From the cell containing the given text, extract its center point as [x, y] coordinate. 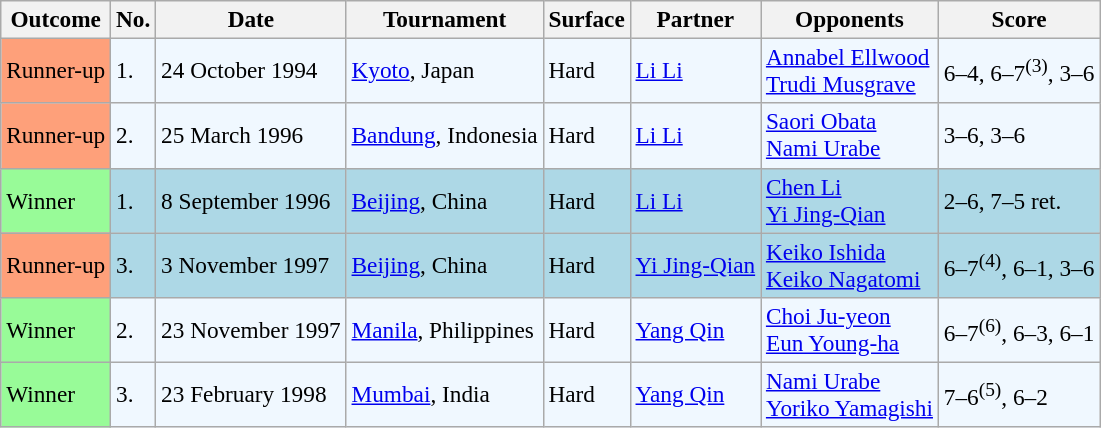
Annabel Ellwood Trudi Musgrave [850, 70]
Opponents [850, 19]
Date [251, 19]
Chen Li Yi Jing-Qian [850, 200]
24 October 1994 [251, 70]
3 November 1997 [251, 264]
Score [1018, 19]
Partner [695, 19]
7–6(5), 6–2 [1018, 394]
Surface [586, 19]
Kyoto, Japan [444, 70]
2–6, 7–5 ret. [1018, 200]
Mumbai, India [444, 394]
Saori Obata Nami Urabe [850, 136]
6–7(4), 6–1, 3–6 [1018, 264]
6–4, 6–7(3), 3–6 [1018, 70]
Keiko Ishida Keiko Nagatomi [850, 264]
Nami Urabe Yoriko Yamagishi [850, 394]
3–6, 3–6 [1018, 136]
Tournament [444, 19]
25 March 1996 [251, 136]
Manila, Philippines [444, 330]
Bandung, Indonesia [444, 136]
No. [134, 19]
8 September 1996 [251, 200]
23 November 1997 [251, 330]
Outcome [56, 19]
6–7(6), 6–3, 6–1 [1018, 330]
23 February 1998 [251, 394]
Yi Jing-Qian [695, 264]
Choi Ju-yeon Eun Young-ha [850, 330]
